Find where the given text appears and provide that cell's center as [x, y] coordinate. 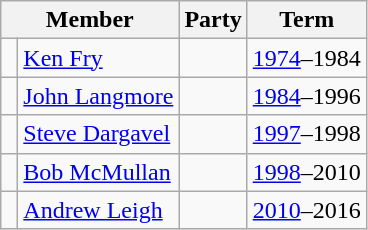
John Langmore [98, 96]
1974–1984 [306, 58]
Ken Fry [98, 58]
2010–2016 [306, 210]
Party [213, 20]
1984–1996 [306, 96]
Steve Dargavel [98, 134]
1998–2010 [306, 172]
Bob McMullan [98, 172]
Andrew Leigh [98, 210]
1997–1998 [306, 134]
Member [90, 20]
Term [306, 20]
